Search for the cell housing the specified text and yield its [X, Y] center coordinate. 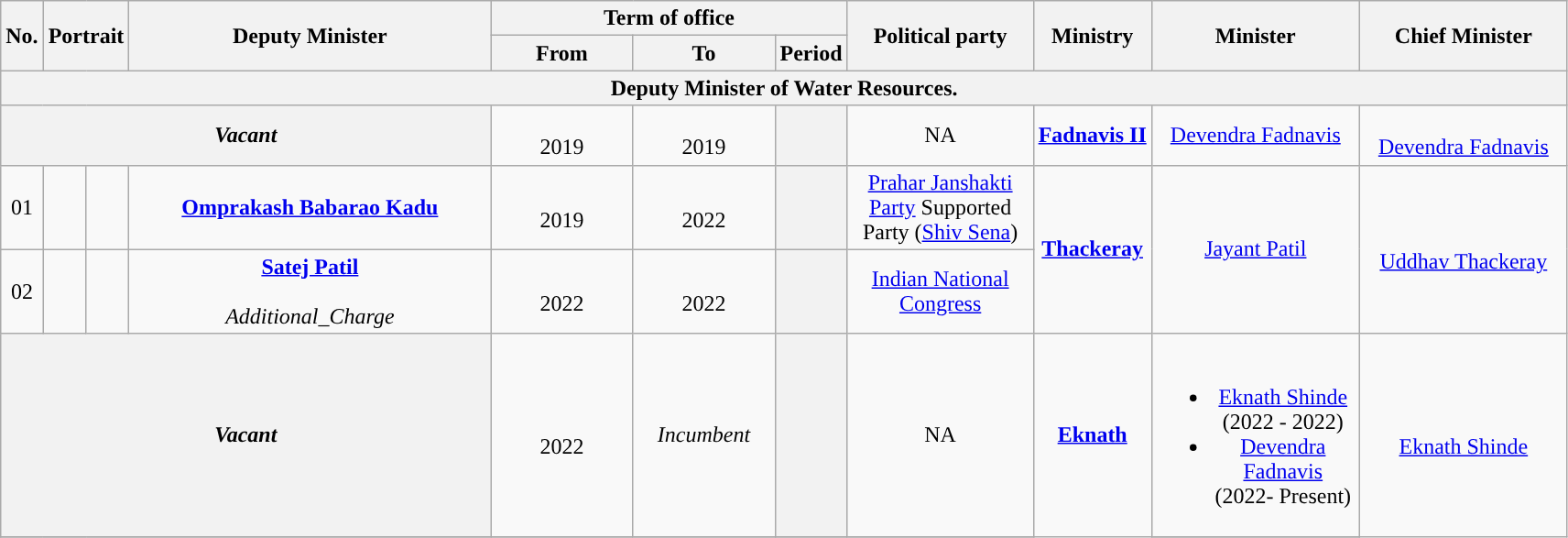
Eknath [1092, 434]
Satej Patil Additional_Charge [310, 291]
02 [22, 291]
Omprakash Babarao Kadu [310, 207]
From [562, 53]
Prahar Janshakti Party Supported Party (Shiv Sena) [940, 207]
Thackeray [1092, 249]
Deputy Minister [310, 36]
To [703, 53]
Uddhav Thackeray [1464, 249]
Eknath Shinde(2022 - 2022)Devendra Fadnavis (2022- Present) [1255, 434]
Portrait [86, 36]
Jayant Patil [1255, 249]
01 [22, 207]
Period [811, 53]
Political party [940, 36]
Deputy Minister of Water Resources. [784, 88]
Ministry [1092, 36]
No. [22, 36]
Fadnavis II [1092, 136]
Incumbent [703, 434]
Eknath Shinde [1464, 434]
Term of office [669, 18]
Indian National Congress [940, 291]
Minister [1255, 36]
Chief Minister [1464, 36]
